Extract the [x, y] coordinate from the center of the cell holding the provided text.  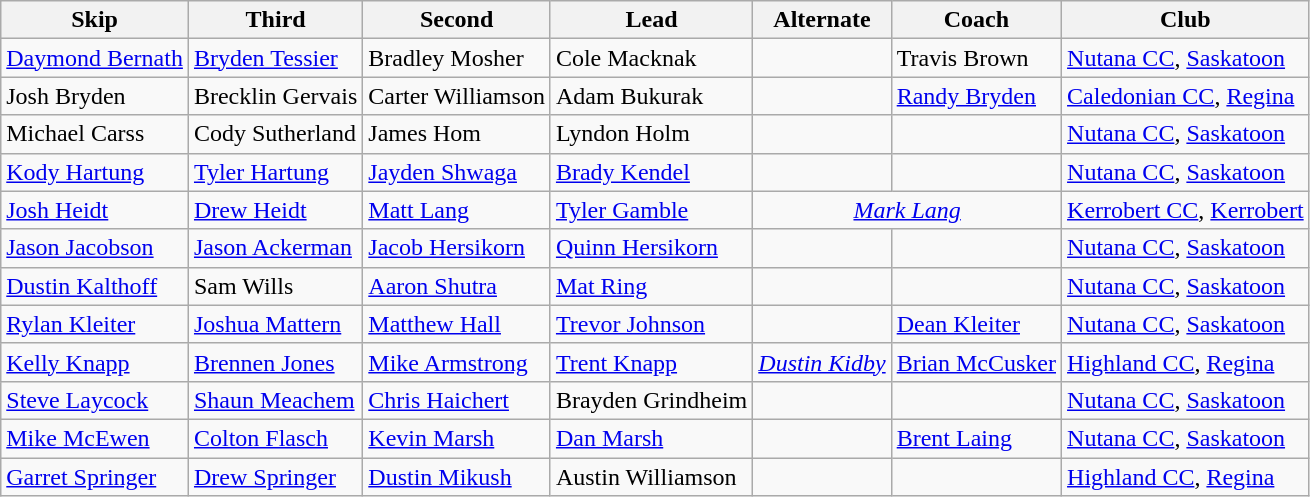
Kelly Knapp [95, 362]
Colton Flasch [275, 438]
Brayden Grindheim [651, 400]
Matthew Hall [457, 324]
Carter Williamson [457, 96]
Bradley Mosher [457, 58]
Shaun Meachem [275, 400]
Jason Jacobson [95, 248]
Alternate [822, 20]
Mat Ring [651, 286]
Lyndon Holm [651, 134]
Steve Laycock [95, 400]
Matt Lang [457, 210]
James Hom [457, 134]
Caledonian CC, Regina [1186, 96]
Second [457, 20]
Trevor Johnson [651, 324]
Josh Heidt [95, 210]
Drew Heidt [275, 210]
Austin Williamson [651, 477]
Dean Kleiter [976, 324]
Mark Lang [908, 210]
Brady Kendel [651, 172]
Kevin Marsh [457, 438]
Josh Bryden [95, 96]
Brennen Jones [275, 362]
Coach [976, 20]
Brecklin Gervais [275, 96]
Bryden Tessier [275, 58]
Randy Bryden [976, 96]
Cole Macknak [651, 58]
Adam Bukurak [651, 96]
Travis Brown [976, 58]
Trent Knapp [651, 362]
Dan Marsh [651, 438]
Mike Armstrong [457, 362]
Third [275, 20]
Jacob Hersikorn [457, 248]
Cody Sutherland [275, 134]
Garret Springer [95, 477]
Tyler Hartung [275, 172]
Dustin Mikush [457, 477]
Kerrobert CC, Kerrobert [1186, 210]
Mike McEwen [95, 438]
Jayden Shwaga [457, 172]
Dustin Kalthoff [95, 286]
Club [1186, 20]
Michael Carss [95, 134]
Kody Hartung [95, 172]
Jason Ackerman [275, 248]
Dustin Kidby [822, 362]
Brian McCusker [976, 362]
Brent Laing [976, 438]
Quinn Hersikorn [651, 248]
Skip [95, 20]
Lead [651, 20]
Chris Haichert [457, 400]
Drew Springer [275, 477]
Tyler Gamble [651, 210]
Sam Wills [275, 286]
Joshua Mattern [275, 324]
Rylan Kleiter [95, 324]
Aaron Shutra [457, 286]
Daymond Bernath [95, 58]
